Determine the (x, y) coordinate at the center of the cell enclosing the given text.  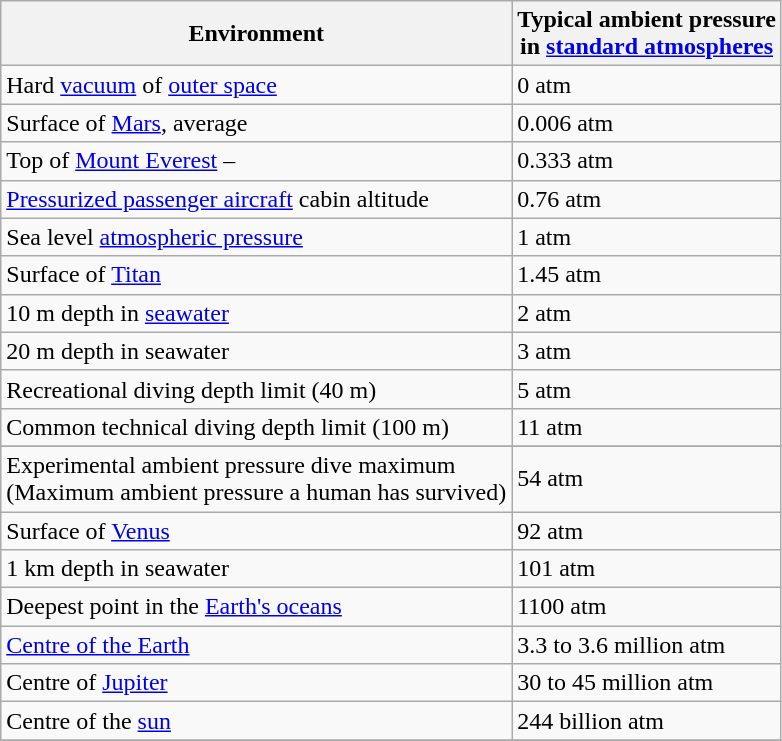
Deepest point in the Earth's oceans (256, 607)
Environment (256, 34)
1 km depth in seawater (256, 569)
2 atm (647, 313)
244 billion atm (647, 721)
1 atm (647, 237)
Centre of Jupiter (256, 683)
20 m depth in seawater (256, 351)
11 atm (647, 427)
92 atm (647, 531)
5 atm (647, 389)
3 atm (647, 351)
Centre of the sun (256, 721)
1.45 atm (647, 275)
Surface of Venus (256, 531)
Experimental ambient pressure dive maximum(Maximum ambient pressure a human has survived) (256, 478)
Top of Mount Everest – (256, 161)
54 atm (647, 478)
Pressurized passenger aircraft cabin altitude (256, 199)
Surface of Mars, average (256, 123)
Centre of the Earth (256, 645)
10 m depth in seawater (256, 313)
Typical ambient pressure in standard atmospheres (647, 34)
0.76 atm (647, 199)
0.333 atm (647, 161)
Hard vacuum of outer space (256, 85)
1100 atm (647, 607)
Common technical diving depth limit (100 m) (256, 427)
Surface of Titan (256, 275)
0 atm (647, 85)
0.006 atm (647, 123)
101 atm (647, 569)
Sea level atmospheric pressure (256, 237)
3.3 to 3.6 million atm (647, 645)
30 to 45 million atm (647, 683)
Recreational diving depth limit (40 m) (256, 389)
